Pinpoint the cell where the given text exists, returning its [X, Y] midpoint coordinate. 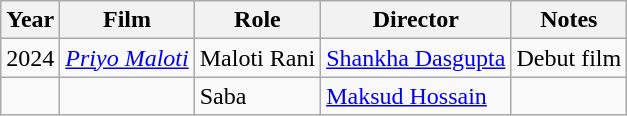
Shankha Dasgupta [416, 58]
Priyo Maloti [127, 58]
Notes [569, 20]
Year [30, 20]
2024 [30, 58]
Film [127, 20]
Role [257, 20]
Saba [257, 96]
Debut film [569, 58]
Maloti Rani [257, 58]
Director [416, 20]
Maksud Hossain [416, 96]
